Scan for the cell matching the given text and deliver its [x, y] coordinate at center. 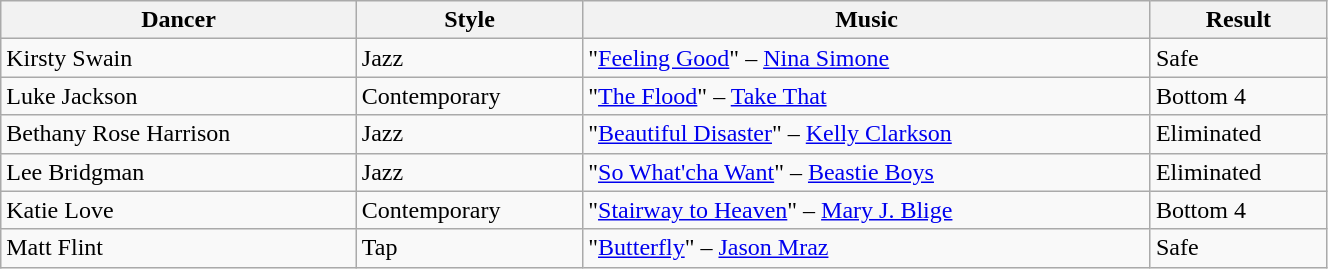
Style [469, 20]
Bethany Rose Harrison [179, 134]
"Butterfly" – Jason Mraz [867, 248]
Lee Bridgman [179, 172]
Katie Love [179, 210]
Result [1238, 20]
"Feeling Good" – Nina Simone [867, 58]
Music [867, 20]
Matt Flint [179, 248]
"Beautiful Disaster" – Kelly Clarkson [867, 134]
Tap [469, 248]
Dancer [179, 20]
Kirsty Swain [179, 58]
Luke Jackson [179, 96]
"So What'cha Want" – Beastie Boys [867, 172]
"The Flood" – Take That [867, 96]
"Stairway to Heaven" – Mary J. Blige [867, 210]
